Capture the cell that displays the provided text and extract its [X, Y] central coordinate. 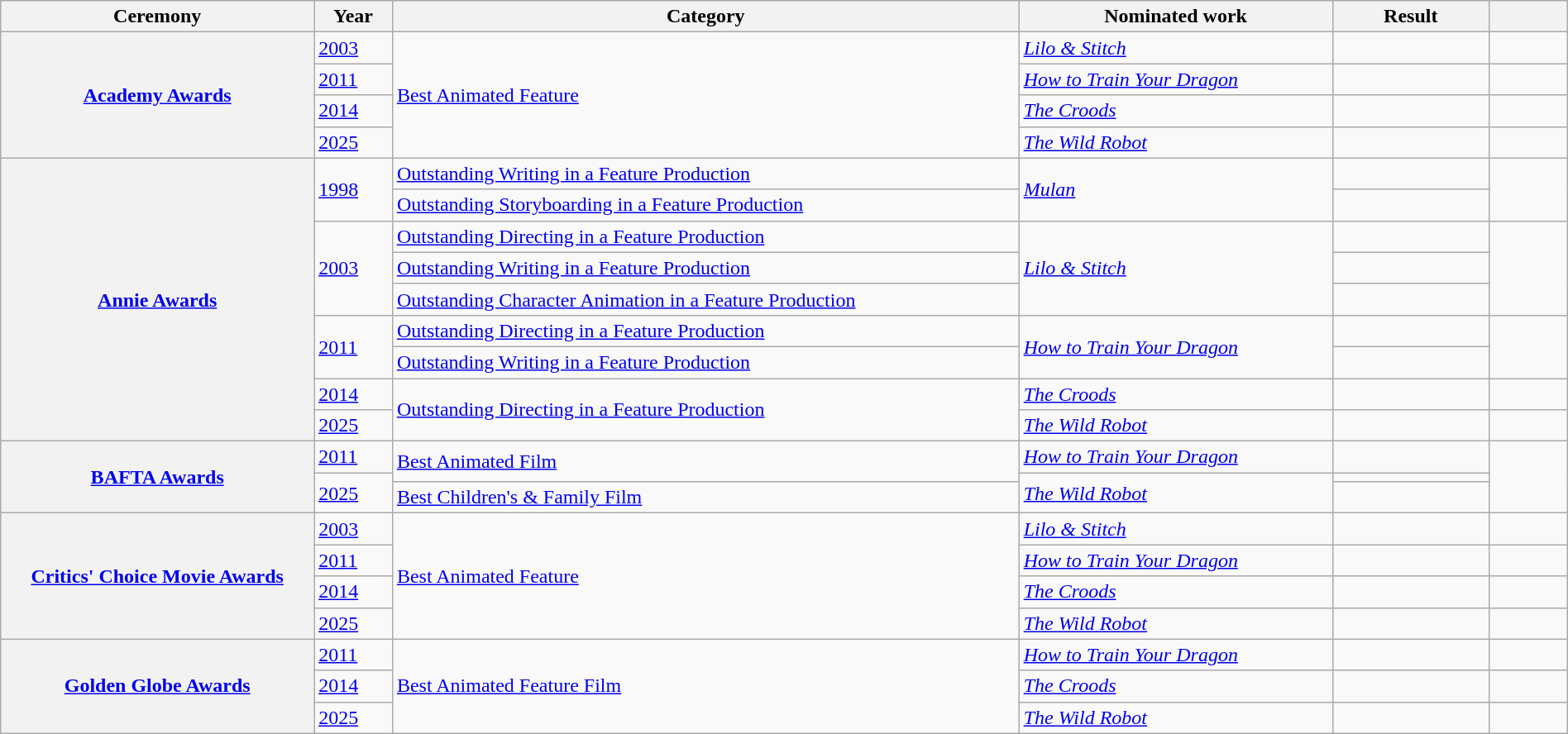
Best Animated Feature Film [705, 686]
Golden Globe Awards [157, 686]
Nominated work [1176, 17]
BAFTA Awards [157, 478]
Annie Awards [157, 299]
Academy Awards [157, 95]
Best Animated Film [705, 461]
Critics' Choice Movie Awards [157, 576]
Year [354, 17]
1998 [354, 189]
Result [1411, 17]
Outstanding Storyboarding in a Feature Production [705, 205]
Category [705, 17]
Outstanding Character Animation in a Feature Production [705, 299]
Mulan [1176, 189]
Ceremony [157, 17]
Best Children's & Family Film [705, 498]
